Pinpoint the cell where the given text exists, returning its [x, y] midpoint coordinate. 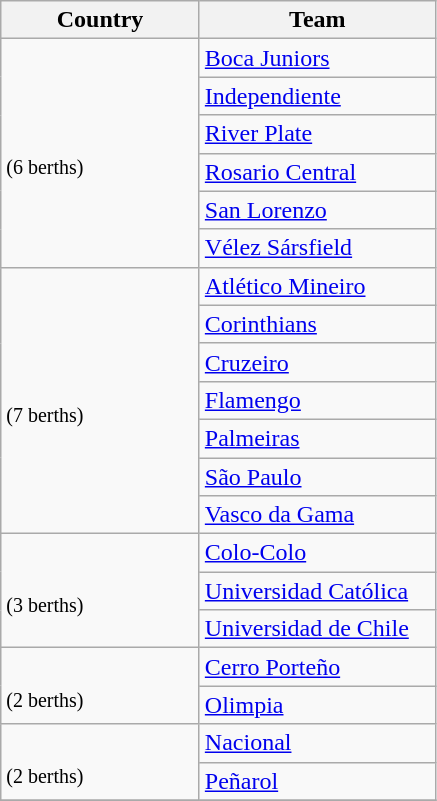
Colo-Colo [317, 553]
Peñarol [317, 781]
Vélez Sársfield [317, 248]
Flamengo [317, 400]
Rosario Central [317, 172]
Vasco da Gama [317, 515]
Independiente [317, 96]
(7 berths) [100, 400]
San Lorenzo [317, 210]
Cerro Porteño [317, 667]
Universidad de Chile [317, 629]
Olimpia [317, 705]
Nacional [317, 743]
Corinthians [317, 324]
(6 berths) [100, 153]
Universidad Católica [317, 591]
Palmeiras [317, 438]
Country [100, 20]
São Paulo [317, 477]
Atlético Mineiro [317, 286]
Team [317, 20]
Cruzeiro [317, 362]
River Plate [317, 134]
(3 berths) [100, 591]
Boca Juniors [317, 58]
